Pinpoint the cell where the given text exists, returning its [X, Y] midpoint coordinate. 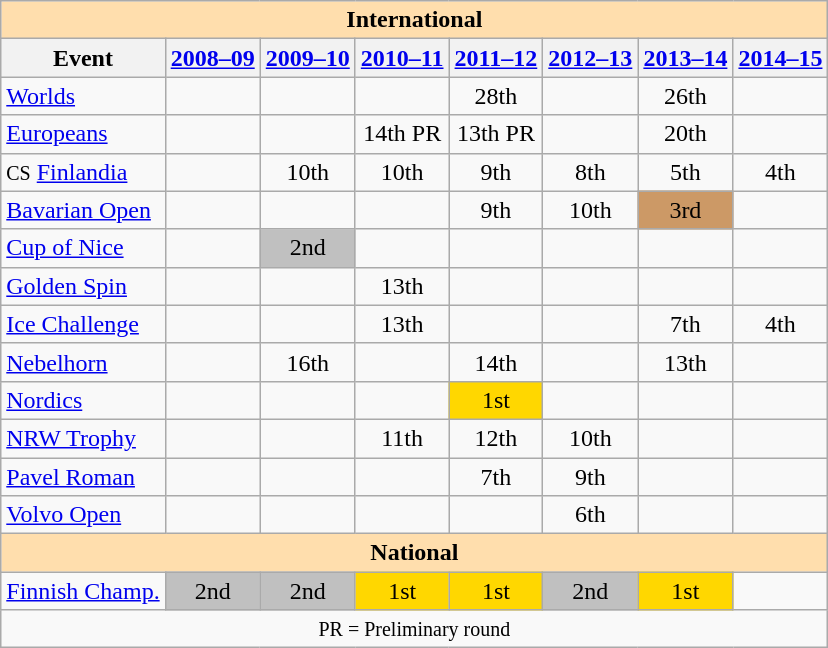
11th [402, 438]
Volvo Open [83, 515]
13th PR [496, 134]
8th [590, 172]
Event [83, 58]
Nebelhorn [83, 362]
PR = Preliminary round [414, 629]
Worlds [83, 96]
Europeans [83, 134]
2013–14 [686, 58]
14th PR [402, 134]
2008–09 [212, 58]
2009–10 [308, 58]
20th [686, 134]
28th [496, 96]
Ice Challenge [83, 324]
2010–11 [402, 58]
2014–15 [780, 58]
26th [686, 96]
Nordics [83, 400]
2011–12 [496, 58]
14th [496, 362]
International [414, 20]
5th [686, 172]
Cup of Nice [83, 248]
3rd [686, 210]
Pavel Roman [83, 477]
12th [496, 438]
CS Finlandia [83, 172]
Finnish Champ. [83, 591]
Golden Spin [83, 286]
Bavarian Open [83, 210]
2012–13 [590, 58]
6th [590, 515]
16th [308, 362]
NRW Trophy [83, 438]
National [414, 553]
